Locate the cell with the specified text and output its [x, y] center coordinate. 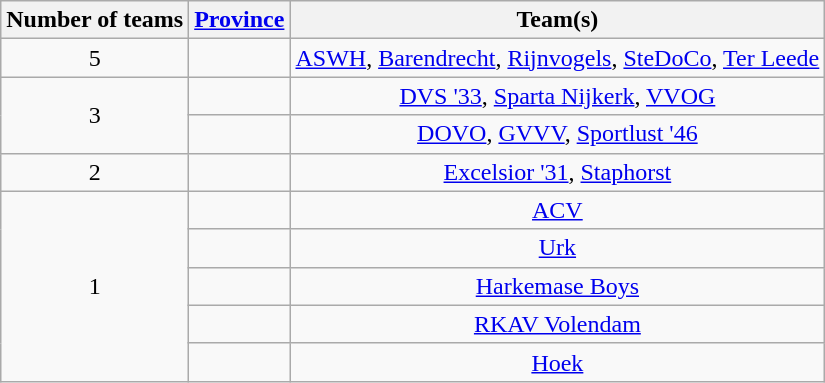
ASWH, Barendrecht, Rijnvogels, SteDoCo, Ter Leede [558, 58]
2 [95, 172]
1 [95, 286]
RKAV Volendam [558, 324]
5 [95, 58]
3 [95, 115]
DVS '33, Sparta Nijkerk, VVOG [558, 96]
Harkemase Boys [558, 286]
Urk [558, 248]
Team(s) [558, 20]
Number of teams [95, 20]
Excelsior '31, Staphorst [558, 172]
ACV [558, 210]
Hoek [558, 362]
DOVO, GVVV, Sportlust '46 [558, 134]
Province [240, 20]
